Extract the [x, y] coordinate from the center of the cell holding the provided text.  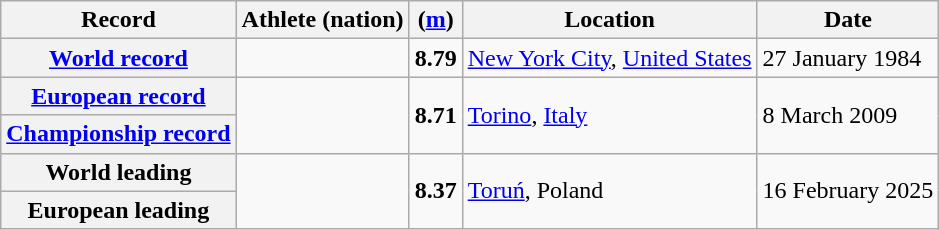
8.37 [436, 191]
16 February 2025 [848, 191]
European record [118, 96]
World record [118, 58]
Torino, Italy [610, 115]
Date [848, 20]
European leading [118, 210]
8 March 2009 [848, 115]
8.79 [436, 58]
New York City, United States [610, 58]
(m) [436, 20]
Location [610, 20]
Record [118, 20]
Athlete (nation) [322, 20]
27 January 1984 [848, 58]
World leading [118, 172]
Championship record [118, 134]
Toruń, Poland [610, 191]
8.71 [436, 115]
